Identify which cell holds the provided text, then report its [X, Y] central coordinate. 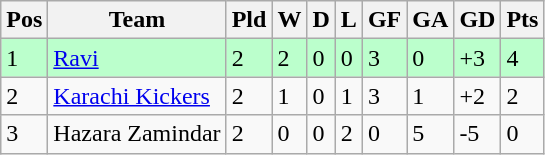
Hazara Zamindar [137, 134]
GD [478, 20]
Karachi Kickers [137, 96]
Pts [522, 20]
-5 [478, 134]
+3 [478, 58]
+2 [478, 96]
Pld [249, 20]
Team [137, 20]
GF [384, 20]
4 [522, 58]
GA [430, 20]
W [290, 20]
Pos [24, 20]
5 [430, 134]
D [321, 20]
L [348, 20]
Ravi [137, 58]
